Output the [X, Y] coordinate of the center of the cell containing the given text.  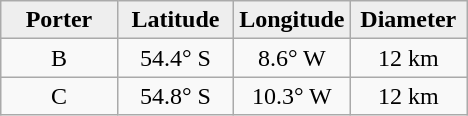
Latitude [175, 20]
B [59, 58]
Diameter [408, 20]
8.6° W [292, 58]
Porter [59, 20]
C [59, 96]
54.4° S [175, 58]
Longitude [292, 20]
10.3° W [292, 96]
54.8° S [175, 96]
